Capture the cell that displays the provided text and extract its [x, y] central coordinate. 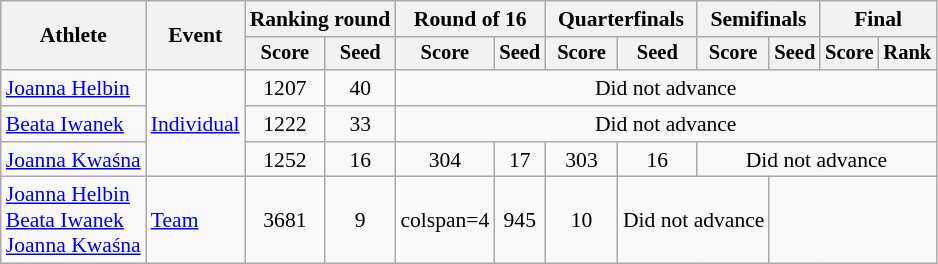
Joanna Kwaśna [74, 160]
33 [360, 124]
1252 [286, 160]
Team [196, 220]
303 [582, 160]
Semifinals [758, 19]
9 [360, 220]
Athlete [74, 36]
colspan=4 [444, 220]
Quarterfinals [621, 19]
945 [520, 220]
Joanna HelbinBeata IwanekJoanna Kwaśna [74, 220]
3681 [286, 220]
Individual [196, 124]
Joanna Helbin [74, 88]
Beata Iwanek [74, 124]
1207 [286, 88]
40 [360, 88]
Round of 16 [470, 19]
Ranking round [320, 19]
10 [582, 220]
304 [444, 160]
Rank [908, 54]
17 [520, 160]
Event [196, 36]
1222 [286, 124]
Final [878, 19]
